Output the [x, y] coordinate of the center of the cell containing the given text.  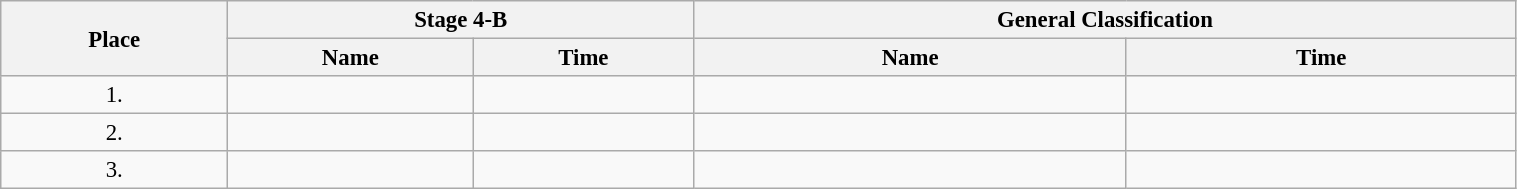
1. [114, 95]
General Classification [1105, 20]
Place [114, 38]
2. [114, 133]
3. [114, 170]
Stage 4-B [461, 20]
